Find where the given text appears and provide that cell's center as [X, Y] coordinate. 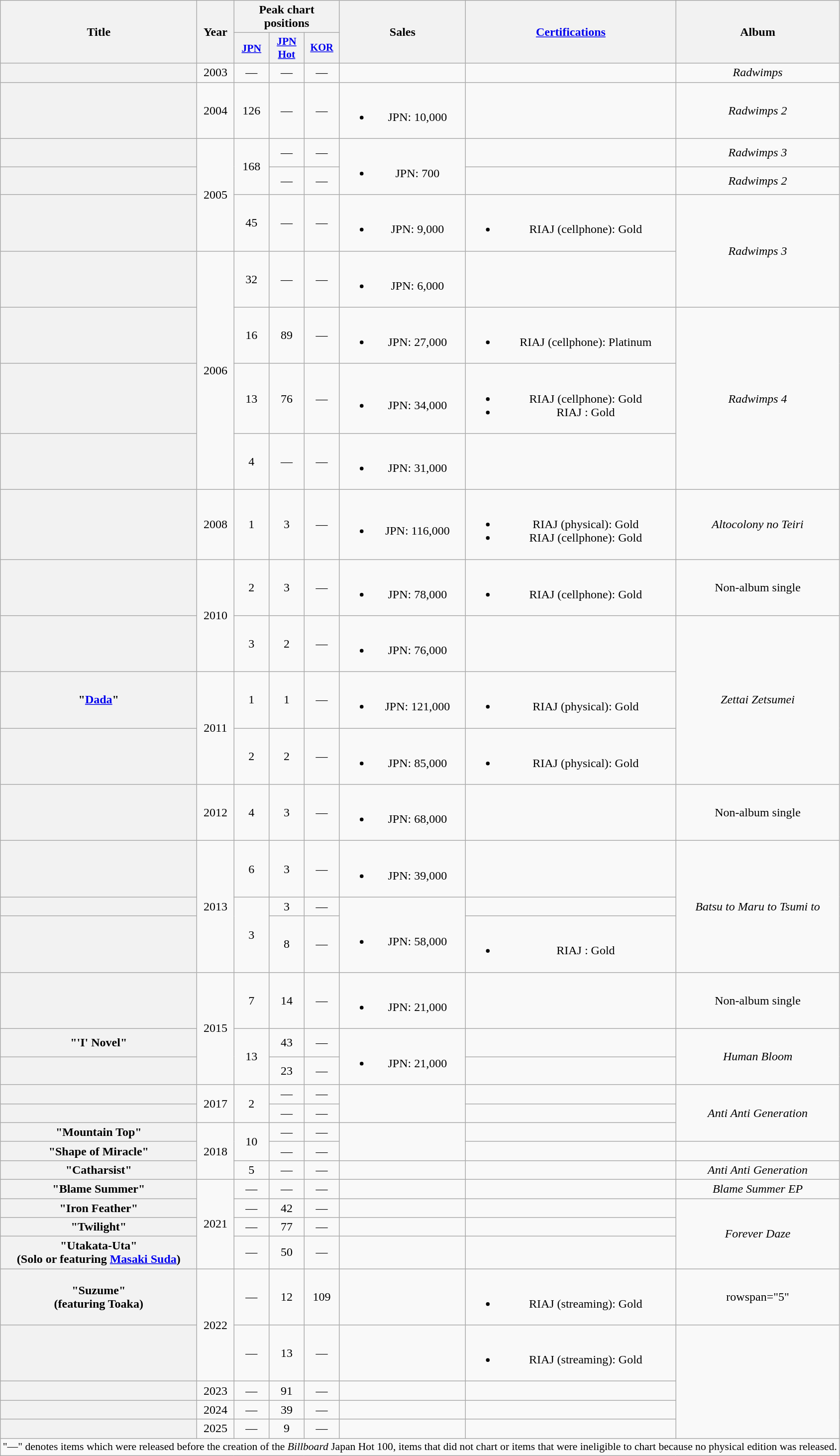
14 [287, 1001]
"Blame Summer" [99, 1189]
Certifications [571, 32]
Zettai Zetsumei [757, 700]
RIAJ (cellphone): Platinum [571, 336]
2024 [215, 1410]
23 [287, 1071]
Forever Daze [757, 1233]
JPN: 39,000 [403, 869]
JPN Hot [287, 48]
43 [287, 1042]
2005 [215, 195]
"Catharsist" [99, 1170]
9 [287, 1429]
76 [287, 398]
JPN: 58,000 [403, 935]
2025 [215, 1429]
Album [757, 32]
5 [252, 1170]
91 [287, 1391]
2013 [215, 906]
50 [287, 1252]
42 [287, 1208]
2022 [215, 1325]
Human Bloom [757, 1056]
JPN: 76,000 [403, 644]
2010 [215, 616]
168 [252, 166]
JPN: 116,000 [403, 524]
rowspan="5" [757, 1297]
2008 [215, 524]
RIAJ (physical): GoldRIAJ (cellphone): Gold [571, 524]
109 [321, 1297]
JPN: 78,000 [403, 587]
Altocolony no Teiri [757, 524]
"Dada" [99, 700]
Sales [403, 32]
Batsu to Maru to Tsumi to [757, 906]
JPN: 9,000 [403, 223]
8 [287, 944]
JPN: 34,000 [403, 398]
7 [252, 1001]
JPN: 121,000 [403, 700]
RIAJ : Gold [571, 944]
126 [252, 111]
Peak chart positions [287, 17]
JPN: 700 [403, 166]
KOR [321, 48]
Radwimps 4 [757, 398]
2006 [215, 370]
Title [99, 32]
6 [252, 869]
89 [287, 336]
2003 [215, 73]
Blame Summer EP [757, 1189]
2023 [215, 1391]
32 [252, 279]
JPN: 27,000 [403, 336]
16 [252, 336]
JPN: 10,000 [403, 111]
"Utakata-Uta"(Solo or featuring Masaki Suda) [99, 1252]
"'I' Novel" [99, 1042]
JPN: 85,000 [403, 757]
2004 [215, 111]
JPN: 68,000 [403, 812]
JPN: 31,000 [403, 461]
12 [287, 1297]
Year [215, 32]
"Twilight" [99, 1227]
2018 [215, 1151]
JPN: 6,000 [403, 279]
2017 [215, 1104]
2015 [215, 1028]
2011 [215, 728]
2012 [215, 812]
"Suzume"(featuring Toaka) [99, 1297]
"Iron Feather" [99, 1208]
"Mountain Top" [99, 1132]
JPN [252, 48]
RIAJ (cellphone): GoldRIAJ : Gold [571, 398]
2021 [215, 1224]
39 [287, 1410]
10 [252, 1141]
77 [287, 1227]
45 [252, 223]
Radwimps [757, 73]
"Shape of Miracle" [99, 1151]
